Pinpoint the cell where the given text exists, returning its (X, Y) midpoint coordinate. 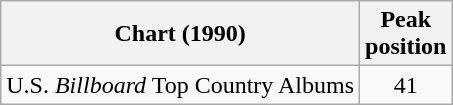
41 (406, 85)
U.S. Billboard Top Country Albums (180, 85)
Chart (1990) (180, 34)
Peakposition (406, 34)
